Return the (X, Y) coordinate for the center point of the cell that contains the specified text.  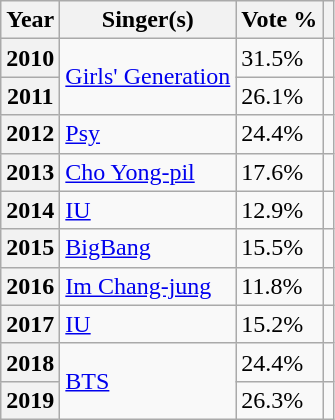
26.1% (280, 96)
2010 (30, 58)
Year (30, 20)
12.9% (280, 210)
11.8% (280, 286)
17.6% (280, 172)
2014 (30, 210)
2012 (30, 134)
BTS (148, 381)
2016 (30, 286)
Girls' Generation (148, 77)
15.2% (280, 324)
15.5% (280, 248)
2017 (30, 324)
2018 (30, 362)
Singer(s) (148, 20)
Im Chang-jung (148, 286)
31.5% (280, 58)
2019 (30, 400)
Vote % (280, 20)
2011 (30, 96)
2015 (30, 248)
2013 (30, 172)
Psy (148, 134)
Cho Yong-pil (148, 172)
26.3% (280, 400)
BigBang (148, 248)
